Provide the (x, y) coordinate of the cell's center where the given text is located.  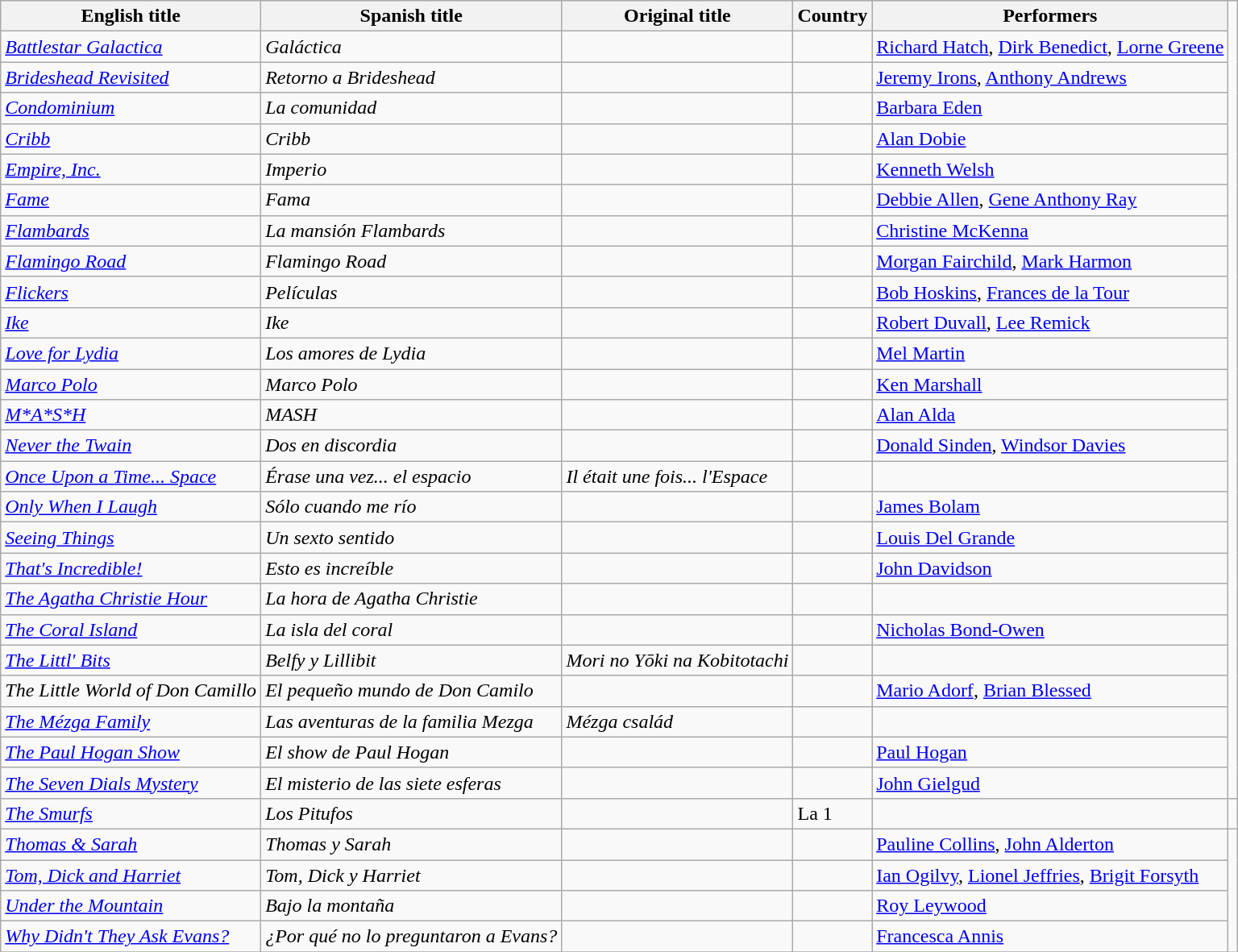
Alan Dobie (1050, 139)
Las aventuras de la familia Mezga (411, 721)
Mario Adorf, Brian Blessed (1050, 691)
Morgan Fairchild, Mark Harmon (1050, 261)
Only When I Laugh (131, 507)
Battlestar Galactica (131, 47)
Alan Alda (1050, 415)
Richard Hatch, Dirk Benedict, Lorne Greene (1050, 47)
Esto es increíble (411, 568)
Francesca Annis (1050, 937)
Ian Ogilvy, Lionel Jeffries, Brigit Forsyth (1050, 875)
Tom, Dick y Harriet (411, 875)
That's Incredible! (131, 568)
La isla del coral (411, 630)
Christine McKenna (1050, 231)
The Little World of Don Camillo (131, 691)
Fama (411, 200)
Il était une fois... l'Espace (677, 476)
Seeing Things (131, 538)
¿Por qué no lo preguntaron a Evans? (411, 937)
Paul Hogan (1050, 752)
Fame (131, 200)
Never the Twain (131, 446)
The Agatha Christie Hour (131, 599)
Flickers (131, 292)
The Coral Island (131, 630)
Sólo cuando me río (411, 507)
John Gielgud (1050, 783)
Los Pitufos (411, 813)
Robert Duvall, Lee Remick (1050, 322)
Donald Sinden, Windsor Davies (1050, 446)
Brideshead Revisited (131, 77)
El show de Paul Hogan (411, 752)
El pequeño mundo de Don Camilo (411, 691)
Galáctica (411, 47)
Películas (411, 292)
The Paul Hogan Show (131, 752)
Flambards (131, 231)
The Littl' Bits (131, 660)
MASH (411, 415)
Thomas & Sarah (131, 844)
La hora de Agatha Christie (411, 599)
Under the Mountain (131, 906)
M*A*S*H (131, 415)
Condominium (131, 108)
Mori no Yōki na Kobitotachi (677, 660)
Jeremy Irons, Anthony Andrews (1050, 77)
La mansión Flambards (411, 231)
English title (131, 16)
Once Upon a Time... Space (131, 476)
Belfy y Lillibit (411, 660)
Bajo la montaña (411, 906)
Barbara Eden (1050, 108)
Performers (1050, 16)
The Smurfs (131, 813)
James Bolam (1050, 507)
The Seven Dials Mystery (131, 783)
Love for Lydia (131, 353)
The Mézga Family (131, 721)
Un sexto sentido (411, 538)
Louis Del Grande (1050, 538)
Original title (677, 16)
Dos en discordia (411, 446)
Country (833, 16)
La 1 (833, 813)
Why Didn't They Ask Evans? (131, 937)
Mézga család (677, 721)
Thomas y Sarah (411, 844)
John Davidson (1050, 568)
Ken Marshall (1050, 385)
Empire, Inc. (131, 169)
Bob Hoskins, Frances de la Tour (1050, 292)
Debbie Allen, Gene Anthony Ray (1050, 200)
Érase una vez... el espacio (411, 476)
Tom, Dick and Harriet (131, 875)
Retorno a Brideshead (411, 77)
La comunidad (411, 108)
Spanish title (411, 16)
Mel Martin (1050, 353)
Los amores de Lydia (411, 353)
Roy Leywood (1050, 906)
Pauline Collins, John Alderton (1050, 844)
El misterio de las siete esferas (411, 783)
Kenneth Welsh (1050, 169)
Imperio (411, 169)
Nicholas Bond-Owen (1050, 630)
